Detect which cell encompasses the target text, then output its [x, y] center coordinate. 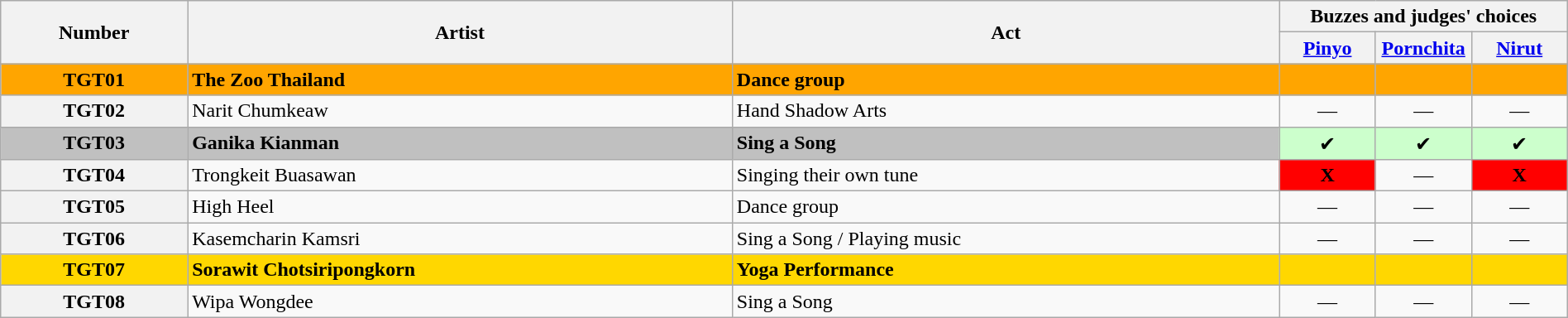
Sing a Song / Playing music [1006, 238]
High Heel [460, 207]
Yoga Performance [1006, 270]
Sorawit Chotsiripongkorn [460, 270]
Number [94, 32]
TGT08 [94, 301]
Narit Chumkeaw [460, 111]
TGT03 [94, 143]
TGT01 [94, 79]
Singing their own tune [1006, 176]
Trongkeit Buasawan [460, 176]
Artist [460, 32]
Buzzes and judges' choices [1423, 17]
Nirut [1519, 48]
TGT02 [94, 111]
Act [1006, 32]
Wipa Wongdee [460, 301]
TGT04 [94, 176]
TGT07 [94, 270]
Hand Shadow Arts [1006, 111]
Kasemcharin Kamsri [460, 238]
Pornchita [1423, 48]
Pinyo [1327, 48]
TGT06 [94, 238]
The Zoo Thailand [460, 79]
TGT05 [94, 207]
Ganika Kianman [460, 143]
